Scan for the cell matching the given text and deliver its (X, Y) coordinate at center. 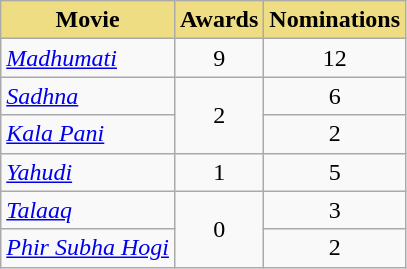
1 (218, 172)
6 (335, 96)
0 (218, 229)
Sadhna (88, 96)
Talaaq (88, 210)
9 (218, 58)
Movie (88, 20)
Phir Subha Hogi (88, 248)
Nominations (335, 20)
Yahudi (88, 172)
Awards (218, 20)
12 (335, 58)
5 (335, 172)
Kala Pani (88, 134)
Madhumati (88, 58)
3 (335, 210)
